Capture the cell that displays the provided text and extract its [x, y] central coordinate. 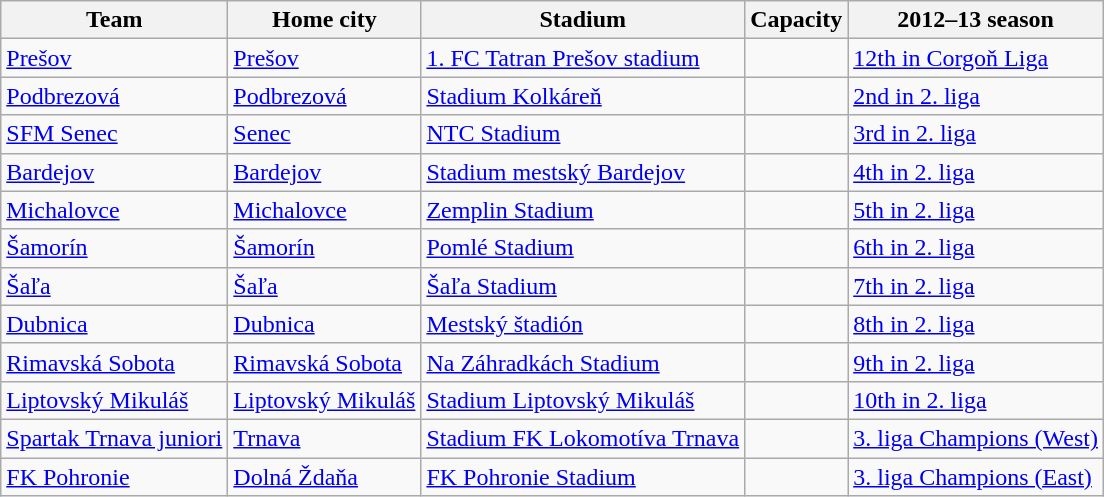
3rd in 2. liga [976, 134]
Senec [324, 134]
Zemplin Stadium [583, 210]
Šaľa Stadium [583, 286]
Stadium Kolkáreň [583, 96]
FK Pohronie Stadium [583, 477]
Stadium mestský Bardejov [583, 172]
3. liga Champions (West) [976, 438]
9th in 2. liga [976, 362]
6th in 2. liga [976, 248]
Team [114, 20]
SFM Senec [114, 134]
Dolná Ždaňa [324, 477]
4th in 2. liga [976, 172]
Na Záhradkách Stadium [583, 362]
10th in 2. liga [976, 400]
Mestský štadión [583, 324]
7th in 2. liga [976, 286]
12th in Corgoň Liga [976, 58]
2nd in 2. liga [976, 96]
FK Pohronie [114, 477]
Stadium FK Lokomotíva Trnava [583, 438]
Capacity [796, 20]
5th in 2. liga [976, 210]
Stadium Liptovský Mikuláš [583, 400]
Trnava [324, 438]
Home city [324, 20]
8th in 2. liga [976, 324]
2012–13 season [976, 20]
Stadium [583, 20]
1. FC Tatran Prešov stadium [583, 58]
Spartak Trnava juniori [114, 438]
NTC Stadium [583, 134]
Pomlé Stadium [583, 248]
3. liga Champions (East) [976, 477]
